Search for the cell housing the specified text and yield its [x, y] center coordinate. 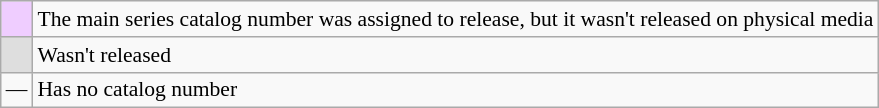
— [17, 90]
The main series catalog number was assigned to release, but it wasn't released on physical media [455, 19]
Wasn't released [455, 55]
Has no catalog number [455, 90]
